From the cell containing the given text, extract its center point as [X, Y] coordinate. 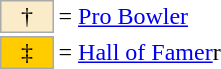
† [27, 16]
‡ [27, 52]
